Search for the cell housing the specified text and yield its (X, Y) center coordinate. 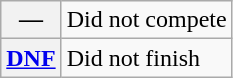
DNF (31, 58)
— (31, 20)
Did not compete (146, 20)
Did not finish (146, 58)
